Return [X, Y] of the center of cell containing provided text 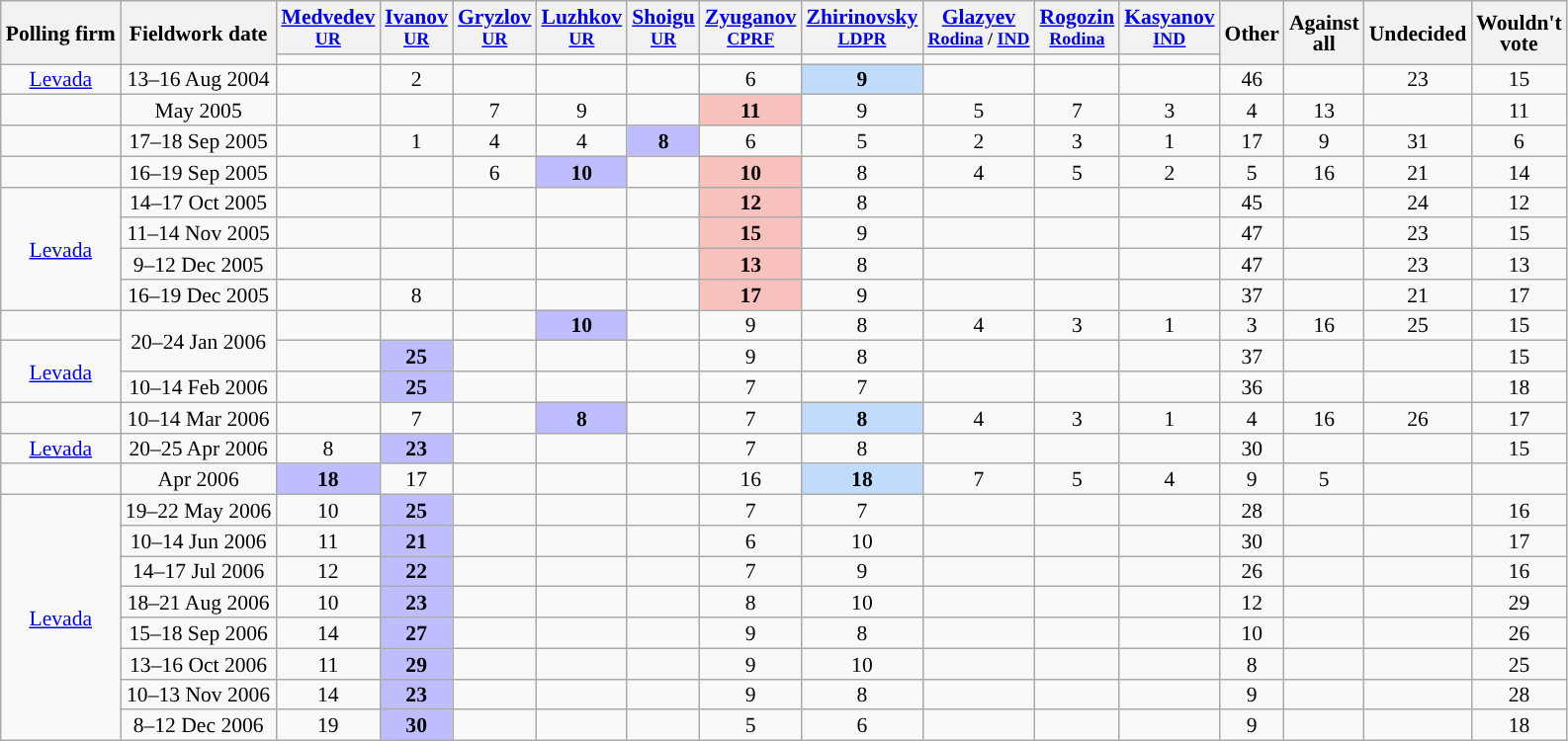
11–14 Nov 2005 [199, 233]
LuzhkovUR [581, 28]
20–24 Jan 2006 [199, 341]
31 [1418, 140]
14–17 Oct 2005 [199, 202]
10–14 Mar 2006 [199, 417]
10–13 Nov 2006 [199, 694]
ZyuganovCPRF [751, 28]
20–25 Apr 2006 [199, 449]
22 [416, 571]
9–12 Dec 2005 [199, 265]
KasyanovIND [1169, 28]
Other [1252, 33]
10–14 Jun 2006 [199, 541]
45 [1252, 202]
ZhirinovskyLDPR [862, 28]
GlazyevRodina / IND [979, 28]
16–19 Dec 2005 [199, 294]
18–21 Aug 2006 [199, 603]
46 [1252, 79]
17–18 Sep 2005 [199, 140]
Undecided [1418, 33]
14–17 Jul 2006 [199, 571]
24 [1418, 202]
IvanovUR [416, 28]
MedvedevUR [328, 28]
8–12 Dec 2006 [199, 725]
Againstall [1325, 33]
RogozinRodina [1078, 28]
GryzlovUR [494, 28]
19–22 May 2006 [199, 510]
Fieldwork date [199, 33]
May 2005 [199, 111]
Apr 2006 [199, 480]
15–18 Sep 2006 [199, 632]
Wouldn'tvote [1519, 33]
10–14 Feb 2006 [199, 387]
13–16 Oct 2006 [199, 664]
Polling firm [61, 33]
16–19 Sep 2005 [199, 172]
13–16 Aug 2004 [199, 79]
19 [328, 725]
ShoiguUR [663, 28]
36 [1252, 387]
27 [416, 632]
